Return [x, y] of the center of cell containing provided text 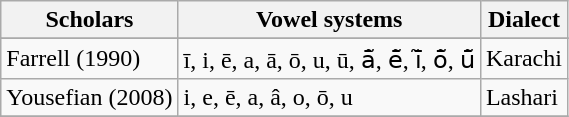
Scholars [90, 20]
ī, i, ē, a, ā, ō, u, ū, ā͂, ē͂, ī͂, ō͂, ū͂ [329, 59]
Dialect [524, 20]
Lashari [524, 97]
Yousefian (2008) [90, 97]
Karachi [524, 59]
Vowel systems [329, 20]
i, e, ē, a, â, o, ō, u [329, 97]
Farrell (1990) [90, 59]
